Locate the cell with the specified text and output its (x, y) center coordinate. 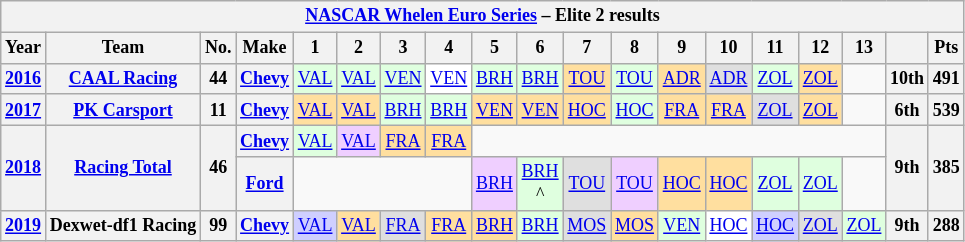
Racing Total (122, 168)
Make (265, 48)
2 (358, 48)
NASCAR Whelen Euro Series – Elite 2 results (482, 16)
9 (682, 48)
Ford (265, 184)
46 (218, 168)
385 (946, 168)
7 (587, 48)
288 (946, 226)
Pts (946, 48)
CAAL Racing (122, 78)
13 (864, 48)
8 (635, 48)
539 (946, 110)
5 (495, 48)
PK Carsport (122, 110)
Dexwet-df1 Racing (122, 226)
99 (218, 226)
4 (449, 48)
2019 (24, 226)
2017 (24, 110)
491 (946, 78)
No. (218, 48)
6th (908, 110)
2018 (24, 168)
10 (728, 48)
BRH^ (540, 184)
6 (540, 48)
44 (218, 78)
1 (314, 48)
Team (122, 48)
10th (908, 78)
2016 (24, 78)
3 (403, 48)
Year (24, 48)
12 (820, 48)
